Capture the cell that displays the provided text and extract its (x, y) central coordinate. 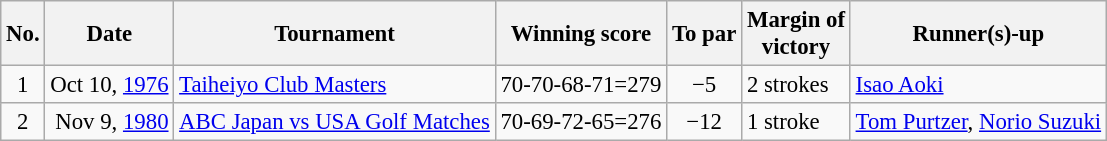
2 (23, 122)
70-69-72-65=276 (581, 122)
No. (23, 34)
1 stroke (796, 122)
Isao Aoki (978, 85)
Oct 10, 1976 (110, 85)
Tom Purtzer, Norio Suzuki (978, 122)
−12 (704, 122)
Tournament (334, 34)
Runner(s)-up (978, 34)
Nov 9, 1980 (110, 122)
70-70-68-71=279 (581, 85)
ABC Japan vs USA Golf Matches (334, 122)
2 strokes (796, 85)
Date (110, 34)
−5 (704, 85)
Taiheiyo Club Masters (334, 85)
To par (704, 34)
1 (23, 85)
Winning score (581, 34)
Margin ofvictory (796, 34)
